Find where the given text appears and provide that cell's center as [X, Y] coordinate. 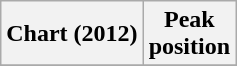
Chart (2012) [72, 34]
Peakposition [189, 34]
